Provide the [x, y] coordinate of the cell's center where the given text is located.  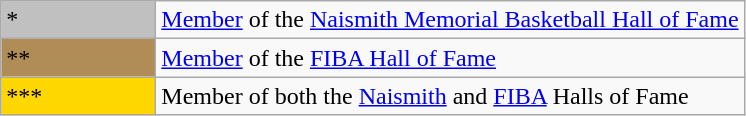
Member of the Naismith Memorial Basketball Hall of Fame [450, 20]
Member of the FIBA Hall of Fame [450, 58]
** [78, 58]
*** [78, 96]
Member of both the Naismith and FIBA Halls of Fame [450, 96]
* [78, 20]
